Search for the cell housing the specified text and yield its (X, Y) center coordinate. 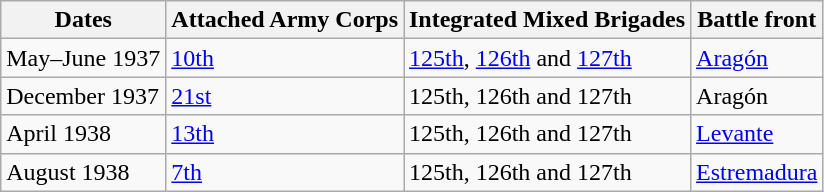
Integrated Mixed Brigades (548, 20)
April 1938 (84, 134)
Dates (84, 20)
Attached Army Corps (285, 20)
7th (285, 172)
10th (285, 58)
Estremadura (757, 172)
August 1938 (84, 172)
21st (285, 96)
13th (285, 134)
Levante (757, 134)
December 1937 (84, 96)
May–June 1937 (84, 58)
Battle front (757, 20)
